Determine the [X, Y] coordinate at the center of the cell enclosing the given text.  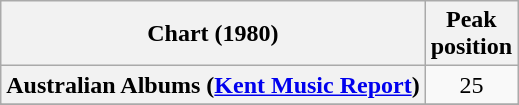
Australian Albums (Kent Music Report) [213, 85]
25 [471, 85]
Chart (1980) [213, 34]
Peakposition [471, 34]
